Capture the cell that displays the provided text and extract its [X, Y] central coordinate. 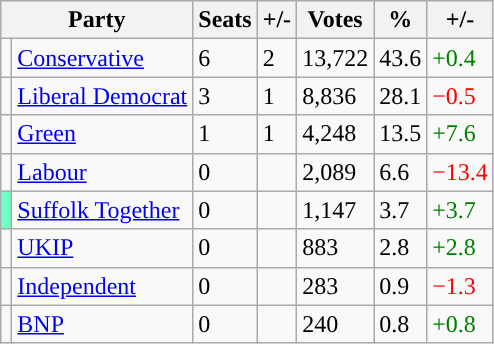
2 [276, 58]
883 [336, 248]
4,248 [336, 134]
+0.8 [460, 324]
2.8 [400, 248]
3.7 [400, 210]
Suffolk Together [102, 210]
283 [336, 286]
28.1 [400, 96]
8,836 [336, 96]
Green [102, 134]
Votes [336, 20]
+7.6 [460, 134]
2,089 [336, 172]
Party [97, 20]
Seats [225, 20]
Independent [102, 286]
1,147 [336, 210]
6.6 [400, 172]
−0.5 [460, 96]
UKIP [102, 248]
−13.4 [460, 172]
3 [225, 96]
Conservative [102, 58]
% [400, 20]
+2.8 [460, 248]
240 [336, 324]
−1.3 [460, 286]
BNP [102, 324]
Liberal Democrat [102, 96]
6 [225, 58]
+0.4 [460, 58]
13.5 [400, 134]
+3.7 [460, 210]
13,722 [336, 58]
0.8 [400, 324]
Labour [102, 172]
0.9 [400, 286]
43.6 [400, 58]
